Pinpoint the cell where the given text exists, returning its [X, Y] midpoint coordinate. 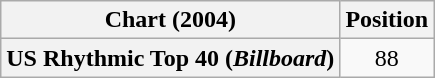
88 [387, 58]
Position [387, 20]
Chart (2004) [170, 20]
US Rhythmic Top 40 (Billboard) [170, 58]
